Provide the [x, y] coordinate of the cell's center where the given text is located.  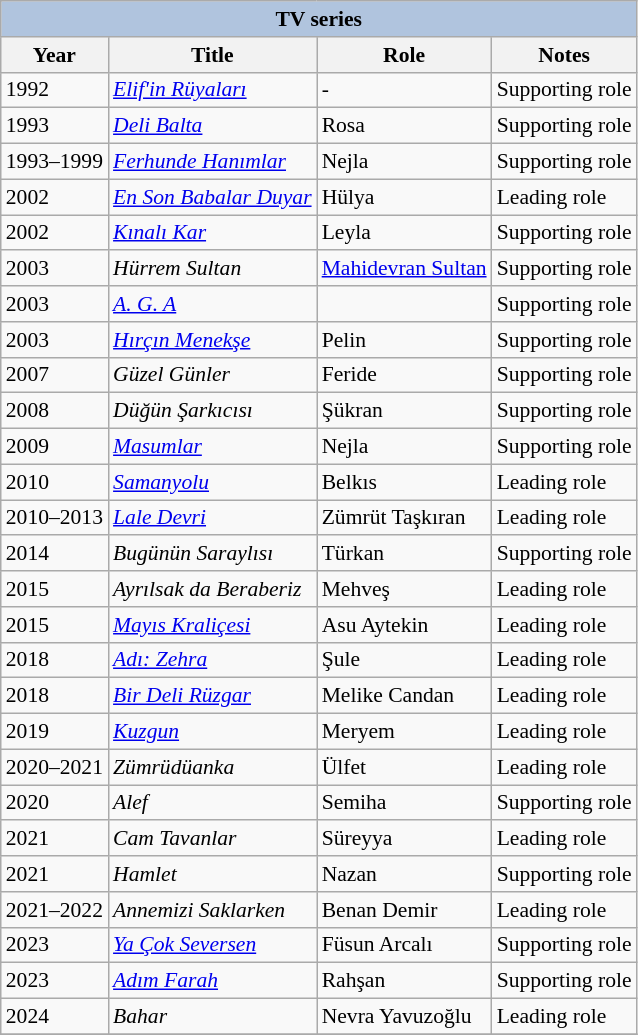
Semiha [404, 803]
Pelin [404, 340]
Ülfet [404, 767]
- [404, 90]
2020–2021 [54, 767]
Kınalı Kar [212, 233]
Düğün Şarkıcısı [212, 411]
Bahar [212, 1017]
Alef [212, 803]
TV series [319, 19]
Melike Candan [404, 696]
Cam Tavanlar [212, 839]
Kuzgun [212, 732]
Ferhunde Hanımlar [212, 162]
Asu Aytekin [404, 625]
Deli Balta [212, 126]
Lale Devri [212, 518]
Ya Çok Seversen [212, 945]
2010–2013 [54, 518]
Rosa [404, 126]
Feride [404, 375]
Füsun Arcalı [404, 945]
2020 [54, 803]
A. G. A [212, 304]
2014 [54, 554]
2024 [54, 1017]
2019 [54, 732]
Bugünün Saraylısı [212, 554]
Rahşan [404, 981]
Year [54, 55]
Adı: Zehra [212, 660]
2009 [54, 447]
Title [212, 55]
Ayrılsak da Beraberiz [212, 589]
Zümrüdüanka [212, 767]
Zümrüt Taşkıran [404, 518]
2008 [54, 411]
Bir Deli Rüzgar [212, 696]
Mahidevran Sultan [404, 269]
Hürrem Sultan [212, 269]
Mayıs Kraliçesi [212, 625]
2007 [54, 375]
Benan Demir [404, 910]
Güzel Günler [212, 375]
Hamlet [212, 874]
1993–1999 [54, 162]
Belkıs [404, 482]
Türkan [404, 554]
1993 [54, 126]
Annemizi Saklarken [212, 910]
2010 [54, 482]
Adım Farah [212, 981]
Hırçın Menekşe [212, 340]
Leyla [404, 233]
Mehveş [404, 589]
Samanyolu [212, 482]
1992 [54, 90]
Hülya [404, 197]
Şükran [404, 411]
2021–2022 [54, 910]
Elif'in Rüyaları [212, 90]
Süreyya [404, 839]
Nevra Yavuzoğlu [404, 1017]
Meryem [404, 732]
Notes [564, 55]
En Son Babalar Duyar [212, 197]
Şule [404, 660]
Masumlar [212, 447]
Nazan [404, 874]
Role [404, 55]
